Determine the [X, Y] coordinate at the center of the cell enclosing the given text.  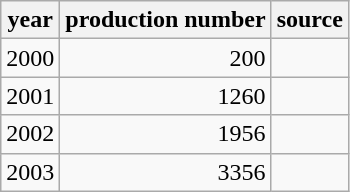
year [30, 20]
2001 [30, 96]
source [310, 20]
production number [166, 20]
3356 [166, 172]
1956 [166, 134]
2000 [30, 58]
1260 [166, 96]
2003 [30, 172]
200 [166, 58]
2002 [30, 134]
